For the text-containing cell, return its midpoint in (x, y) coordinate format. 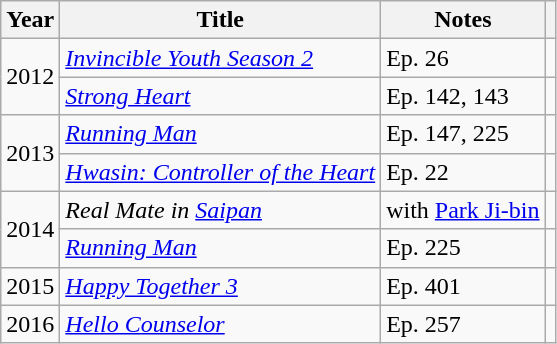
Ep. 147, 225 (463, 134)
Notes (463, 20)
Ep. 22 (463, 172)
2012 (30, 77)
2014 (30, 229)
Year (30, 20)
Invincible Youth Season 2 (220, 58)
Strong Heart (220, 96)
Real Mate in Saipan (220, 210)
Ep. 142, 143 (463, 96)
Ep. 225 (463, 248)
Title (220, 20)
Ep. 257 (463, 324)
with Park Ji-bin (463, 210)
2016 (30, 324)
Hwasin: Controller of the Heart (220, 172)
Ep. 26 (463, 58)
Hello Counselor (220, 324)
Happy Together 3 (220, 286)
2013 (30, 153)
2015 (30, 286)
Ep. 401 (463, 286)
